Identify which cell holds the provided text, then report its [x, y] central coordinate. 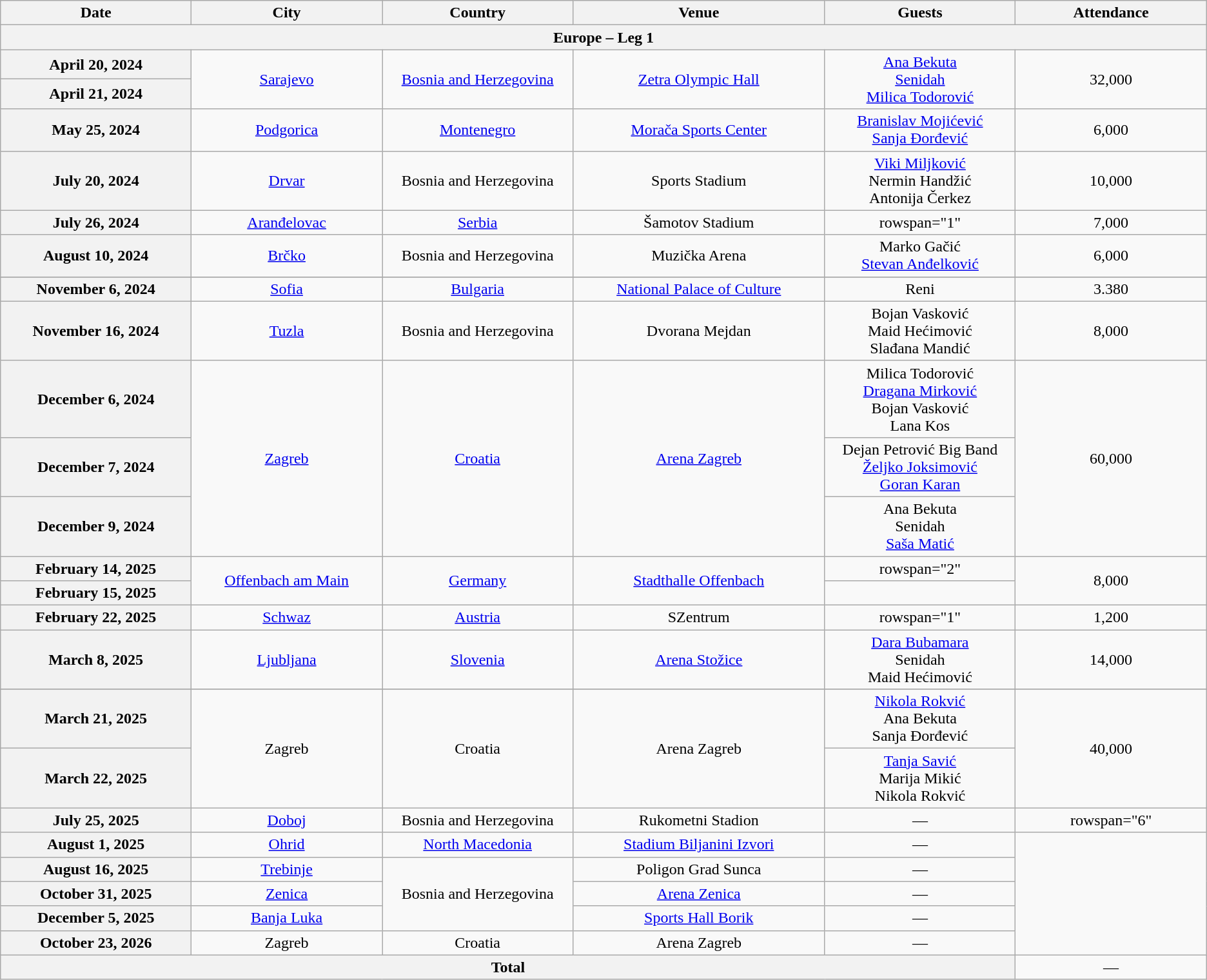
February 14, 2025 [96, 568]
Offenbach am Main [287, 580]
Marko GačićStevan Anđelković [920, 255]
Sofia [287, 289]
Zenica [287, 894]
December 7, 2024 [96, 467]
Bulgaria [478, 289]
Banja Luka [287, 918]
Ana Bekuta Senidah Milica Todorović [920, 79]
July 26, 2024 [96, 222]
7,000 [1111, 222]
Guests [920, 13]
60,000 [1111, 458]
November 16, 2024 [96, 331]
Tuzla [287, 331]
Morača Sports Center [699, 130]
Stadthalle Offenbach [699, 580]
rowspan="6" [1111, 820]
March 8, 2025 [96, 660]
Total [508, 967]
Branislav Mojićević Sanja Đorđević [920, 130]
Slovenia [478, 660]
July 25, 2025 [96, 820]
Tanja SavićMarija MikićNikola Rokvić [920, 778]
Podgorica [287, 130]
October 31, 2025 [96, 894]
December 9, 2024 [96, 526]
Date [96, 13]
Montenegro [478, 130]
Aranđelovac [287, 222]
February 22, 2025 [96, 618]
April 21, 2024 [96, 94]
Dejan Petrović Big BandŽeljko JoksimovićGoran Karan [920, 467]
April 20, 2024 [96, 64]
North Macedonia [478, 845]
October 23, 2026 [96, 943]
February 15, 2025 [96, 593]
Austria [478, 618]
Brčko [287, 255]
Ljubljana [287, 660]
August 1, 2025 [96, 845]
Sports Stadium [699, 181]
40,000 [1111, 749]
Germany [478, 580]
SZentrum [699, 618]
Poligon Grad Sunca [699, 869]
Europe – Leg 1 [603, 37]
Venue [699, 13]
Viki Miljković Nermin Handžić Antonija Čerkez [920, 181]
Rukometni Stadion [699, 820]
14,000 [1111, 660]
Muzička Arena [699, 255]
Zetra Olympic Hall [699, 79]
August 16, 2025 [96, 869]
November 6, 2024 [96, 289]
Serbia [478, 222]
Ana Bekuta Senidah Saša Matić [920, 526]
Ohrid [287, 845]
32,000 [1111, 79]
August 10, 2024 [96, 255]
Sports Hall Borik [699, 918]
Doboj [287, 820]
City [287, 13]
rowspan="2" [920, 568]
Schwaz [287, 618]
March 21, 2025 [96, 719]
10,000 [1111, 181]
Country [478, 13]
National Palace of Culture [699, 289]
Arena Zenica [699, 894]
Milica TodorovićDragana MirkovićBojan VaskovićLana Kos [920, 398]
Arena Stožice [699, 660]
Attendance [1111, 13]
Bojan VaskovićMaid HećimovićSlađana Mandić [920, 331]
3.380 [1111, 289]
Dara BubamaraSenidahMaid Hećimović [920, 660]
Reni [920, 289]
Stadium Biljanini Izvori [699, 845]
Drvar [287, 181]
Sarajevo [287, 79]
Nikola RokvićAna BekutaSanja Đorđević [920, 719]
Trebinje [287, 869]
December 6, 2024 [96, 398]
December 5, 2025 [96, 918]
March 22, 2025 [96, 778]
July 20, 2024 [96, 181]
Dvorana Mejdan [699, 331]
May 25, 2024 [96, 130]
1,200 [1111, 618]
Šamotov Stadium [699, 222]
